Detect which cell encompasses the target text, then output its [X, Y] center coordinate. 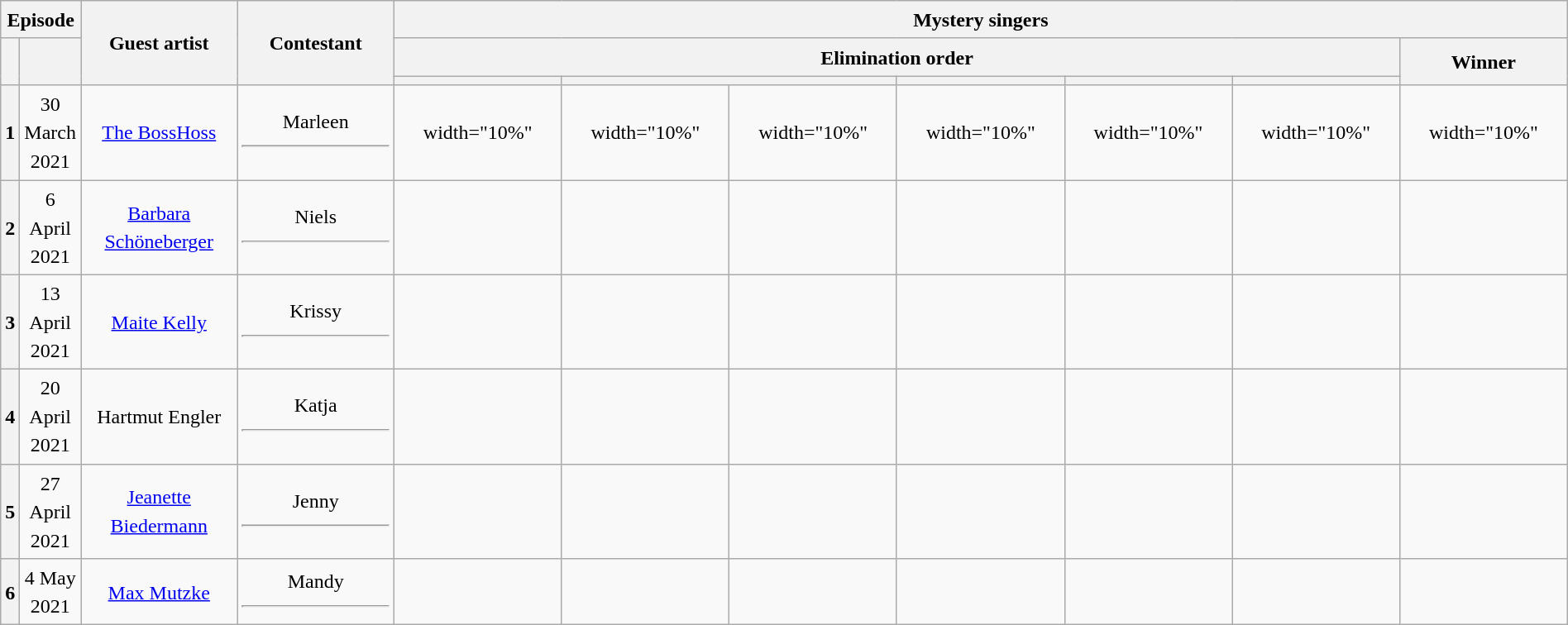
4 [10, 417]
13 April 2021 [50, 322]
3 [10, 322]
Episode [41, 20]
20 April 2021 [50, 417]
Hartmut Engler [159, 417]
Winner [1484, 61]
Mystery singers [981, 20]
Mandy [316, 592]
Barbara Schöneberger [159, 228]
Jeanette Biedermann [159, 511]
Guest artist [159, 43]
6 [10, 592]
Maite Kelly [159, 322]
2 [10, 228]
Krissy [316, 322]
1 [10, 132]
Niels [316, 228]
6 April 2021 [50, 228]
Katja [316, 417]
Jenny [316, 511]
4 May 2021 [50, 592]
Contestant [316, 43]
The BossHoss [159, 132]
30 March 2021 [50, 132]
27 April 2021 [50, 511]
Elimination order [896, 57]
Max Mutzke [159, 592]
5 [10, 511]
Marleen [316, 132]
